Capture the cell that displays the provided text and extract its (X, Y) central coordinate. 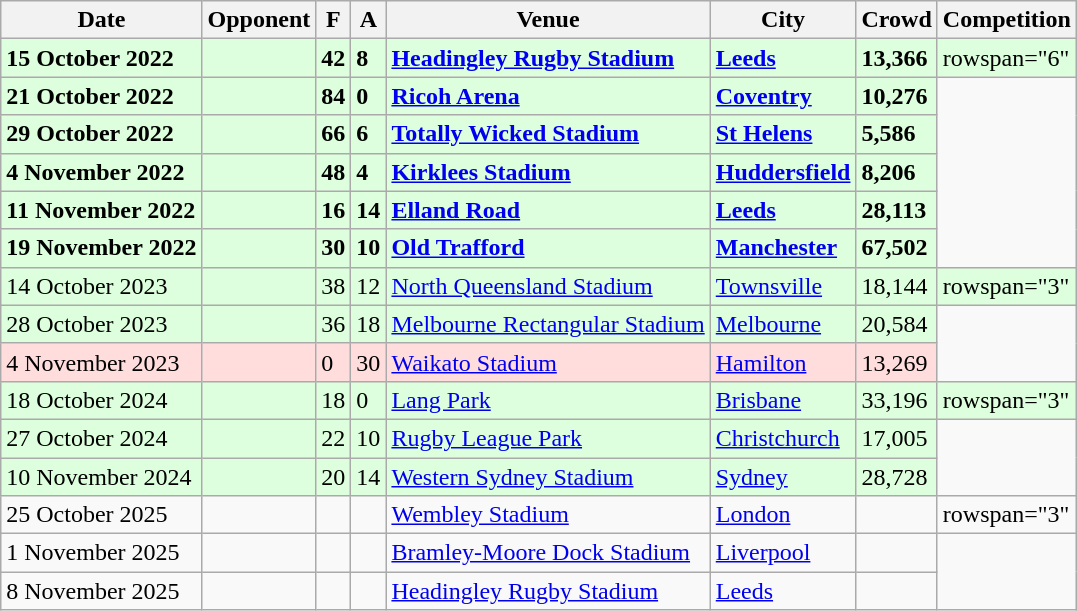
Christchurch (783, 438)
27 October 2024 (102, 438)
19 November 2022 (102, 248)
8 November 2025 (102, 591)
London (783, 515)
Hamilton (783, 362)
Rugby League Park (548, 438)
Brisbane (783, 400)
5,586 (896, 134)
10 November 2024 (102, 477)
28,728 (896, 477)
4 (368, 172)
Venue (548, 20)
6 (368, 134)
Sydney (783, 477)
28,113 (896, 210)
Opponent (259, 20)
Waikato Stadium (548, 362)
A (368, 20)
Huddersfield (783, 172)
8 (368, 58)
15 October 2022 (102, 58)
29 October 2022 (102, 134)
Wembley Stadium (548, 515)
rowspan="6" (1006, 58)
18,144 (896, 286)
33,196 (896, 400)
Elland Road (548, 210)
21 October 2022 (102, 96)
Date (102, 20)
Melbourne (783, 324)
Western Sydney Stadium (548, 477)
12 (368, 286)
Townsville (783, 286)
Crowd (896, 20)
Coventry (783, 96)
42 (334, 58)
17,005 (896, 438)
22 (334, 438)
67,502 (896, 248)
Ricoh Arena (548, 96)
16 (334, 210)
13,366 (896, 58)
North Queensland Stadium (548, 286)
Totally Wicked Stadium (548, 134)
18 October 2024 (102, 400)
Competition (1006, 20)
Old Trafford (548, 248)
66 (334, 134)
84 (334, 96)
36 (334, 324)
Manchester (783, 248)
Lang Park (548, 400)
20 (334, 477)
4 November 2022 (102, 172)
Kirklees Stadium (548, 172)
14 October 2023 (102, 286)
8,206 (896, 172)
F (334, 20)
1 November 2025 (102, 553)
13,269 (896, 362)
38 (334, 286)
Liverpool (783, 553)
4 November 2023 (102, 362)
10,276 (896, 96)
Melbourne Rectangular Stadium (548, 324)
20,584 (896, 324)
28 October 2023 (102, 324)
48 (334, 172)
Bramley-Moore Dock Stadium (548, 553)
11 November 2022 (102, 210)
St Helens (783, 134)
City (783, 20)
25 October 2025 (102, 515)
